Output the [X, Y] coordinate of the center of the cell containing the given text.  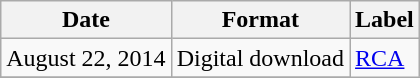
Format [260, 20]
August 22, 2014 [86, 58]
Digital download [260, 58]
Label [385, 20]
Date [86, 20]
RCA [385, 58]
